Find where the given text appears and provide that cell's center as (X, Y) coordinate. 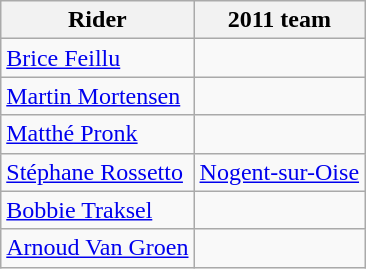
Brice Feillu (98, 58)
Bobbie Traksel (98, 210)
Martin Mortensen (98, 96)
Rider (98, 20)
Arnoud Van Groen (98, 248)
Nogent-sur-Oise (280, 172)
Matthé Pronk (98, 134)
Stéphane Rossetto (98, 172)
2011 team (280, 20)
